Scan for the cell matching the given text and deliver its (X, Y) coordinate at center. 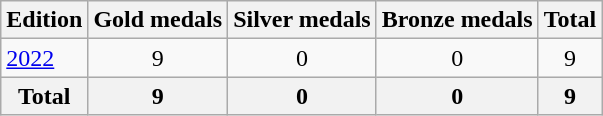
Gold medals (158, 20)
2022 (44, 58)
Bronze medals (457, 20)
Silver medals (302, 20)
Edition (44, 20)
